Pinpoint the cell where the given text exists, returning its [X, Y] midpoint coordinate. 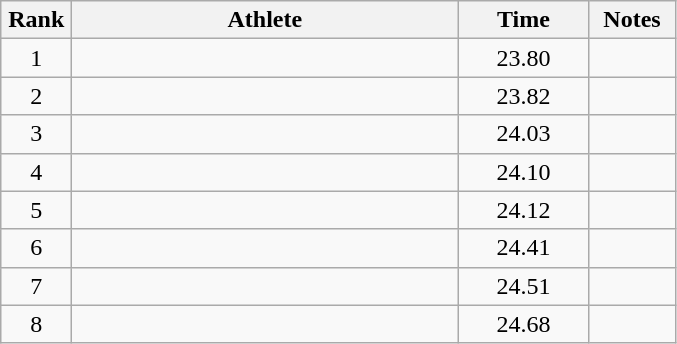
5 [36, 210]
24.12 [524, 210]
Athlete [265, 20]
Time [524, 20]
24.41 [524, 248]
7 [36, 286]
23.80 [524, 58]
24.51 [524, 286]
24.68 [524, 324]
4 [36, 172]
24.10 [524, 172]
6 [36, 248]
8 [36, 324]
1 [36, 58]
3 [36, 134]
Rank [36, 20]
23.82 [524, 96]
24.03 [524, 134]
2 [36, 96]
Notes [632, 20]
